Scan for the cell matching the given text and deliver its (X, Y) coordinate at center. 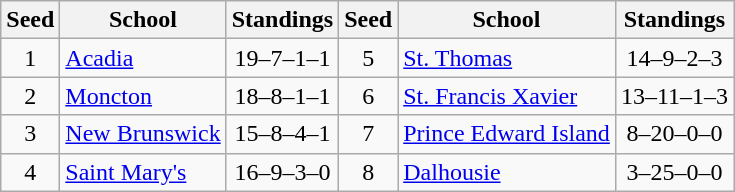
Saint Mary's (143, 172)
Moncton (143, 96)
7 (368, 134)
18–8–1–1 (282, 96)
15–8–4–1 (282, 134)
St. Thomas (507, 58)
5 (368, 58)
Dalhousie (507, 172)
Acadia (143, 58)
19–7–1–1 (282, 58)
13–11–1–3 (674, 96)
16–9–3–0 (282, 172)
6 (368, 96)
8 (368, 172)
14–9–2–3 (674, 58)
1 (30, 58)
3–25–0–0 (674, 172)
Prince Edward Island (507, 134)
2 (30, 96)
St. Francis Xavier (507, 96)
4 (30, 172)
8–20–0–0 (674, 134)
3 (30, 134)
New Brunswick (143, 134)
